Return the [x, y] coordinate for the center point of the cell that contains the specified text.  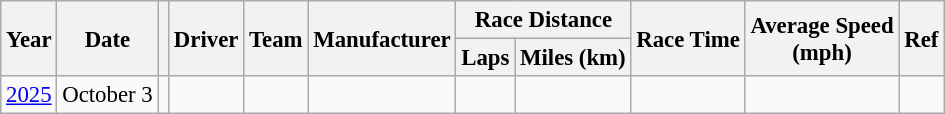
2025 [29, 95]
Manufacturer [382, 38]
October 3 [108, 95]
Laps [486, 58]
Miles (km) [573, 58]
Driver [206, 38]
Race Distance [544, 20]
Year [29, 38]
Average Speed(mph) [822, 38]
Team [276, 38]
Ref [922, 38]
Date [108, 38]
Race Time [688, 38]
